Determine the (X, Y) coordinate at the center of the cell enclosing the given text.  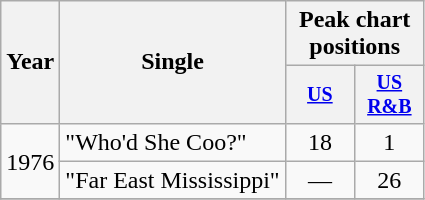
Year (30, 62)
US (320, 94)
Peak chart positions (354, 34)
— (320, 180)
USR&B (390, 94)
"Far East Mississippi" (172, 180)
Single (172, 62)
1976 (30, 161)
"Who'd She Coo?" (172, 142)
1 (390, 142)
26 (390, 180)
18 (320, 142)
